Find where the given text appears and provide that cell's center as (x, y) coordinate. 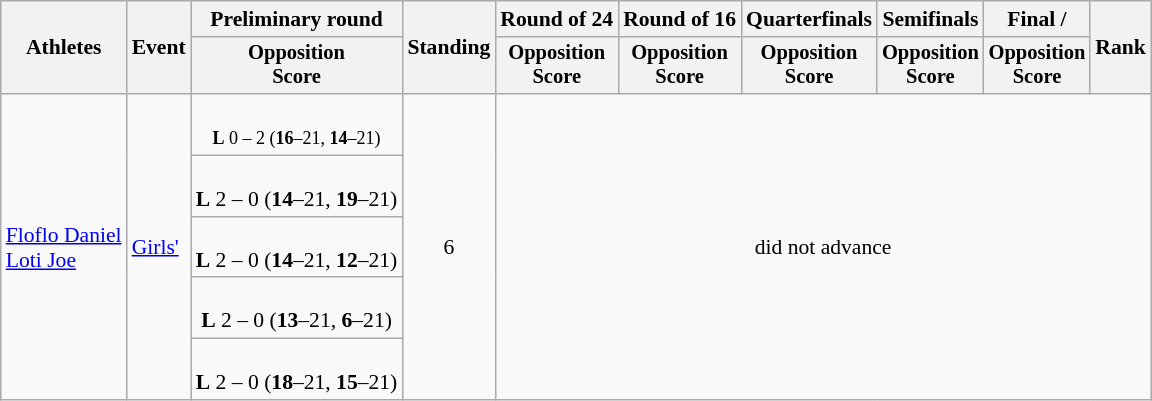
Round of 24 (556, 19)
L 2 – 0 (13–21, 6–21) (297, 308)
Round of 16 (680, 19)
Preliminary round (297, 19)
did not advance (823, 247)
L 2 – 0 (14–21, 12–21) (297, 248)
Athletes (64, 48)
Standing (448, 48)
Rank (1120, 48)
L 2 – 0 (14–21, 19–21) (297, 186)
L 0 – 2 (16–21, 14–21) (297, 124)
Event (159, 48)
L 2 – 0 (18–21, 15–21) (297, 370)
Floflo DanielLoti Joe (64, 247)
6 (448, 247)
Semifinals (930, 19)
Girls' (159, 247)
Quarterfinals (809, 19)
Final / (1038, 19)
